Find where the given text appears and provide that cell's center as (X, Y) coordinate. 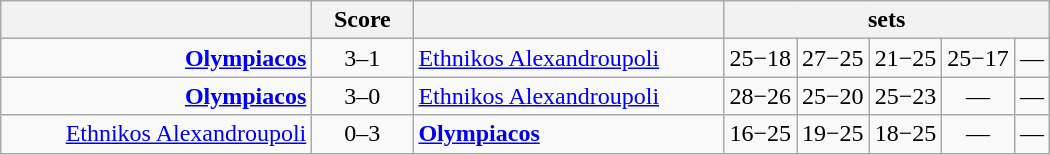
0–3 (362, 134)
19−25 (834, 134)
18−25 (906, 134)
21−25 (906, 58)
3–0 (362, 96)
27−25 (834, 58)
25−17 (978, 58)
Score (362, 20)
25−18 (760, 58)
25−20 (834, 96)
3–1 (362, 58)
16−25 (760, 134)
sets (887, 20)
28−26 (760, 96)
25−23 (906, 96)
